Capture the cell that displays the provided text and extract its (x, y) central coordinate. 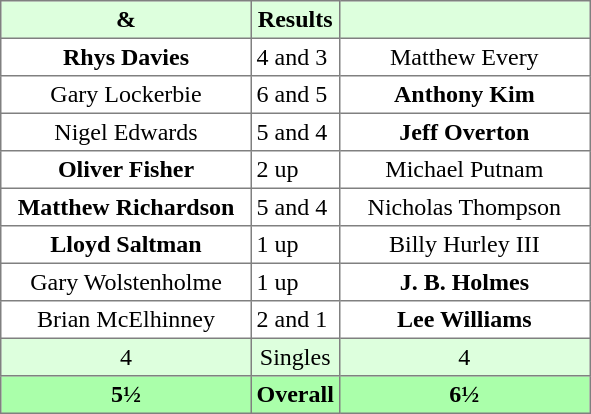
Nigel Edwards (126, 132)
Brian McElhinney (126, 320)
Nicholas Thompson (464, 207)
Matthew Every (464, 57)
Matthew Richardson (126, 207)
Anthony Kim (464, 95)
Lee Williams (464, 320)
4 and 3 (295, 57)
2 and 1 (295, 320)
Michael Putnam (464, 170)
& (126, 20)
Oliver Fisher (126, 170)
J. B. Holmes (464, 282)
Singles (295, 357)
Billy Hurley III (464, 245)
6½ (464, 395)
6 and 5 (295, 95)
2 up (295, 170)
Results (295, 20)
Gary Wolstenholme (126, 282)
Overall (295, 395)
Jeff Overton (464, 132)
Lloyd Saltman (126, 245)
Gary Lockerbie (126, 95)
Rhys Davies (126, 57)
5½ (126, 395)
